Search for the cell housing the specified text and yield its (x, y) center coordinate. 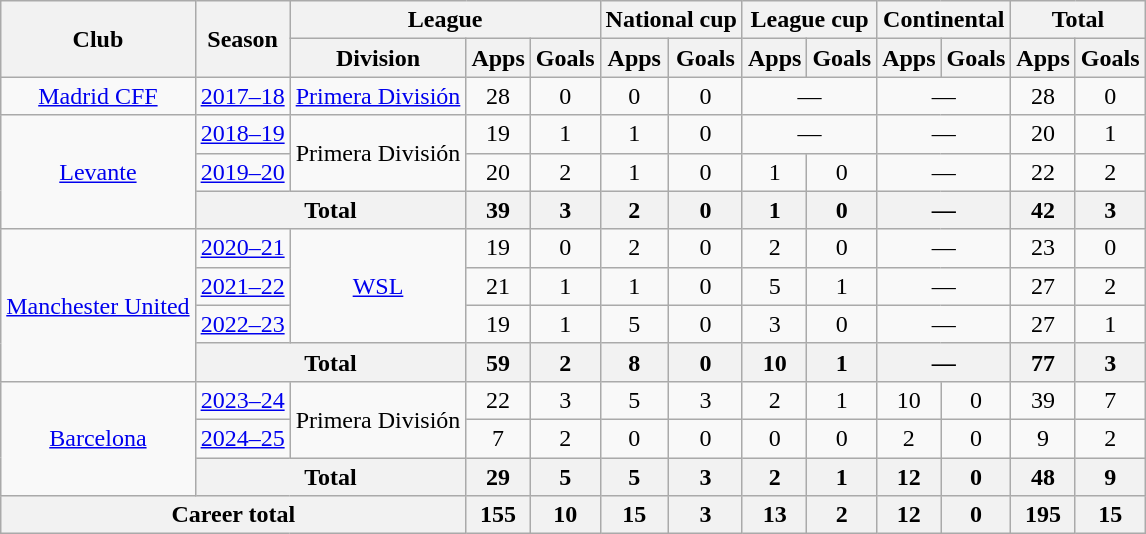
195 (1043, 515)
77 (1043, 362)
8 (634, 362)
2019–20 (242, 172)
42 (1043, 210)
13 (774, 515)
Club (98, 39)
League (445, 20)
Division (378, 58)
National cup (671, 20)
Continental (944, 20)
59 (498, 362)
League cup (809, 20)
21 (498, 286)
2018–19 (242, 134)
2017–18 (242, 96)
Barcelona (98, 438)
48 (1043, 477)
23 (1043, 248)
Career total (234, 515)
2021–22 (242, 286)
2024–25 (242, 438)
155 (498, 515)
2023–24 (242, 400)
Levante (98, 172)
2020–21 (242, 248)
29 (498, 477)
Madrid CFF (98, 96)
Manchester United (98, 305)
2022–23 (242, 324)
Season (242, 39)
WSL (378, 286)
